From the cell containing the given text, extract its center point as [X, Y] coordinate. 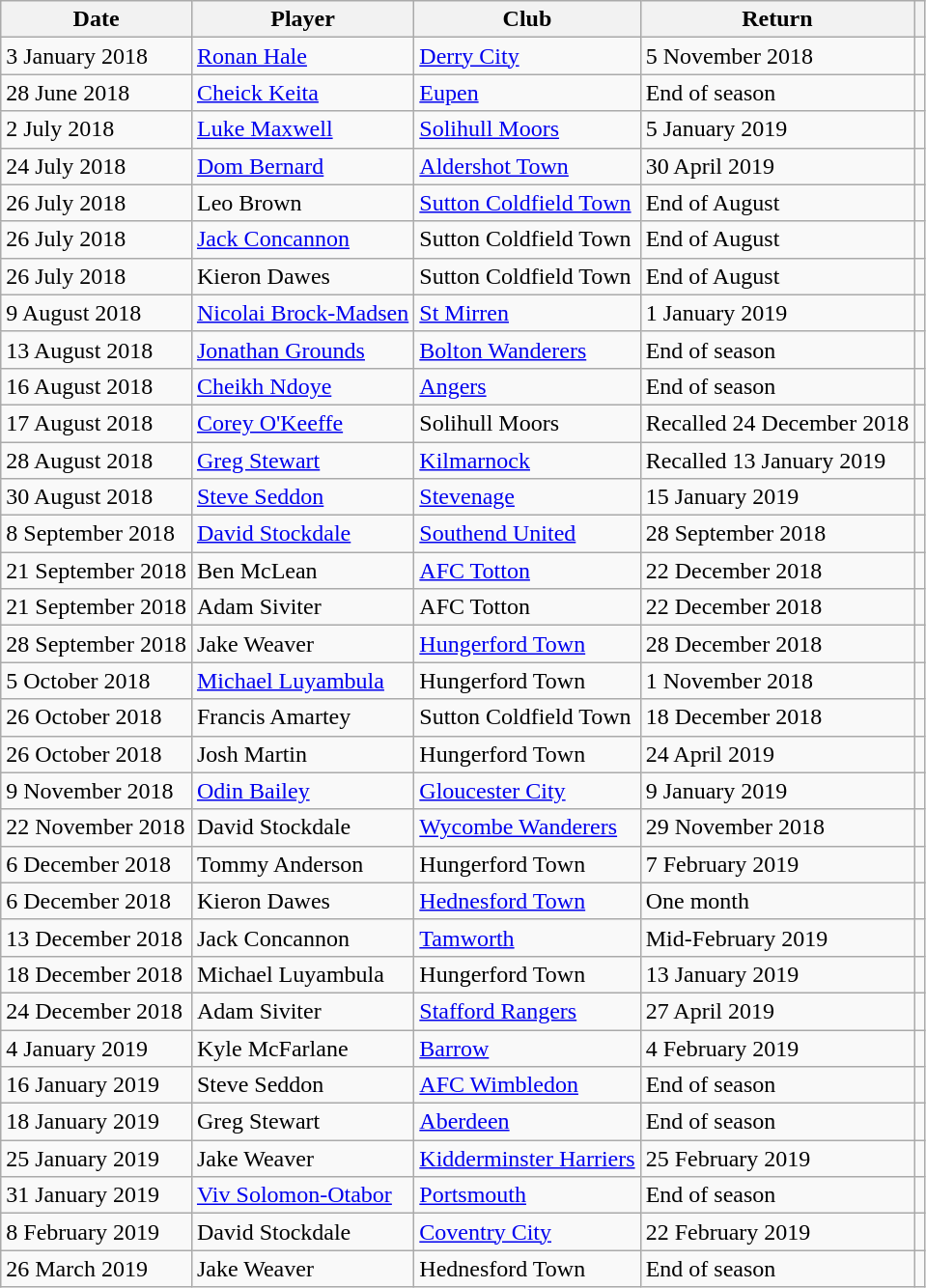
Date [97, 19]
Corey O'Keeffe [302, 423]
Cheikh Ndoye [302, 386]
3 January 2018 [97, 56]
Return [777, 19]
Coventry City [527, 1232]
30 April 2019 [777, 166]
Nicolai Brock-Madsen [302, 313]
26 March 2019 [97, 1269]
Kyle McFarlane [302, 1048]
25 February 2019 [777, 1159]
28 June 2018 [97, 93]
Viv Solomon-Otabor [302, 1195]
4 January 2019 [97, 1048]
Odin Bailey [302, 791]
Recalled 24 December 2018 [777, 423]
5 January 2019 [777, 129]
18 January 2019 [97, 1122]
Leo Brown [302, 203]
Recalled 13 January 2019 [777, 461]
Tommy Anderson [302, 864]
13 August 2018 [97, 350]
16 January 2019 [97, 1085]
Club [527, 19]
Ben McLean [302, 571]
One month [777, 901]
25 January 2019 [97, 1159]
Southend United [527, 534]
17 August 2018 [97, 423]
30 August 2018 [97, 497]
Jonathan Grounds [302, 350]
Aberdeen [527, 1122]
Mid-February 2019 [777, 938]
5 November 2018 [777, 56]
31 January 2019 [97, 1195]
Kidderminster Harriers [527, 1159]
9 November 2018 [97, 791]
16 August 2018 [97, 386]
Angers [527, 386]
7 February 2019 [777, 864]
24 December 2018 [97, 1011]
2 July 2018 [97, 129]
24 July 2018 [97, 166]
8 February 2019 [97, 1232]
15 January 2019 [777, 497]
Wycombe Wanderers [527, 827]
Derry City [527, 56]
Portsmouth [527, 1195]
Stevenage [527, 497]
29 November 2018 [777, 827]
Cheick Keita [302, 93]
9 August 2018 [97, 313]
Francis Amartey [302, 717]
27 April 2019 [777, 1011]
Stafford Rangers [527, 1011]
Josh Martin [302, 754]
Kilmarnock [527, 461]
1 January 2019 [777, 313]
1 November 2018 [777, 681]
8 September 2018 [97, 534]
Aldershot Town [527, 166]
Gloucester City [527, 791]
4 February 2019 [777, 1048]
5 October 2018 [97, 681]
22 February 2019 [777, 1232]
St Mirren [527, 313]
13 January 2019 [777, 974]
24 April 2019 [777, 754]
13 December 2018 [97, 938]
28 August 2018 [97, 461]
Dom Bernard [302, 166]
Tamworth [527, 938]
Luke Maxwell [302, 129]
Eupen [527, 93]
Barrow [527, 1048]
9 January 2019 [777, 791]
AFC Wimbledon [527, 1085]
28 December 2018 [777, 644]
Bolton Wanderers [527, 350]
Player [302, 19]
22 November 2018 [97, 827]
Ronan Hale [302, 56]
